Capture the cell that displays the provided text and extract its [X, Y] central coordinate. 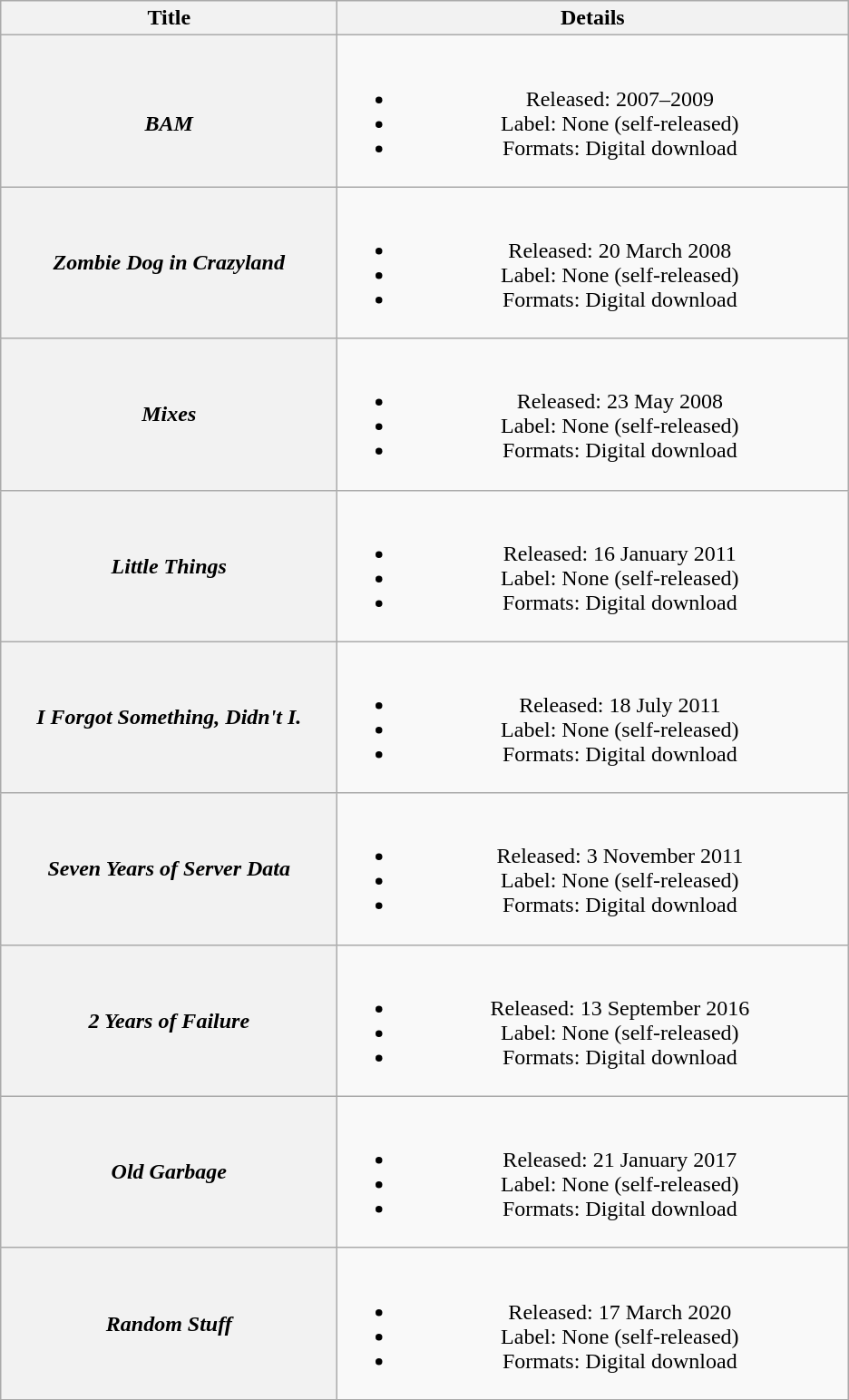
BAM [169, 111]
Released: 13 September 2016Label: None (self-released)Formats: Digital download [593, 1020]
Released: 23 May 2008Label: None (self-released)Formats: Digital download [593, 414]
Old Garbage [169, 1172]
Released: 16 January 2011Label: None (self-released)Formats: Digital download [593, 566]
Released: 21 January 2017Label: None (self-released)Formats: Digital download [593, 1172]
Released: 3 November 2011Label: None (self-released)Formats: Digital download [593, 869]
Details [593, 18]
2 Years of Failure [169, 1020]
Seven Years of Server Data [169, 869]
Released: 18 July 2011Label: None (self-released)Formats: Digital download [593, 717]
Released: 17 March 2020Label: None (self-released)Formats: Digital download [593, 1323]
Released: 2007–2009Label: None (self-released)Formats: Digital download [593, 111]
Released: 20 March 2008Label: None (self-released)Formats: Digital download [593, 263]
Mixes [169, 414]
I Forgot Something, Didn't I. [169, 717]
Zombie Dog in Crazyland [169, 263]
Random Stuff [169, 1323]
Title [169, 18]
Little Things [169, 566]
